Identify which cell holds the provided text, then report its (X, Y) central coordinate. 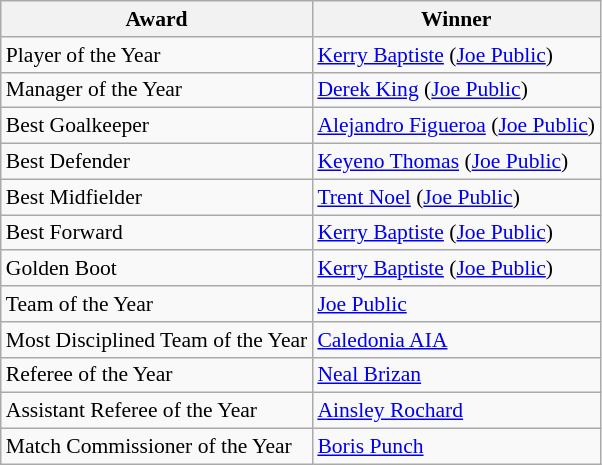
Golden Boot (157, 269)
Ainsley Rochard (456, 411)
Winner (456, 19)
Neal Brizan (456, 375)
Joe Public (456, 304)
Award (157, 19)
Keyeno Thomas (Joe Public) (456, 162)
Best Forward (157, 233)
Match Commissioner of the Year (157, 447)
Alejandro Figueroa (Joe Public) (456, 126)
Assistant Referee of the Year (157, 411)
Referee of the Year (157, 375)
Best Defender (157, 162)
Trent Noel (Joe Public) (456, 197)
Team of the Year (157, 304)
Player of the Year (157, 55)
Caledonia AIA (456, 340)
Manager of the Year (157, 90)
Best Midfielder (157, 197)
Derek King (Joe Public) (456, 90)
Boris Punch (456, 447)
Best Goalkeeper (157, 126)
Most Disciplined Team of the Year (157, 340)
